Provide the (x, y) coordinate of the cell's center where the given text is located.  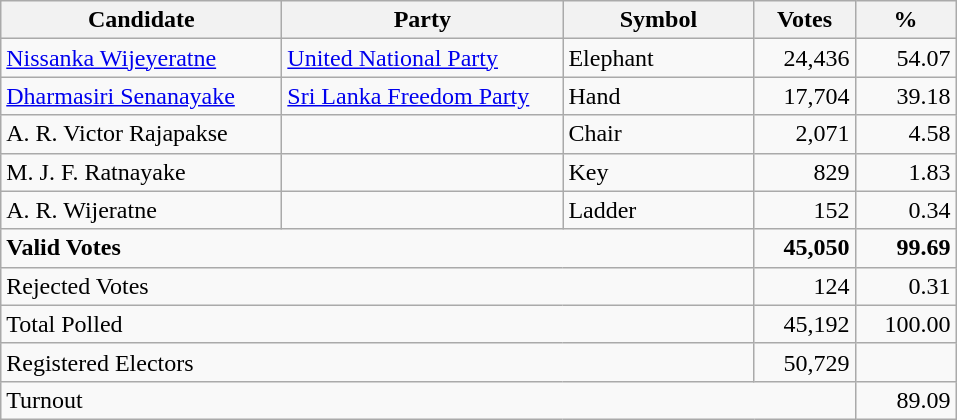
45,192 (804, 324)
17,704 (804, 96)
99.69 (906, 248)
Votes (804, 20)
United National Party (422, 58)
24,436 (804, 58)
A. R. Victor Rajapakse (142, 134)
Sri Lanka Freedom Party (422, 96)
89.09 (906, 400)
50,729 (804, 362)
152 (804, 210)
M. J. F. Ratnayake (142, 172)
124 (804, 286)
39.18 (906, 96)
829 (804, 172)
1.83 (906, 172)
Elephant (658, 58)
Symbol (658, 20)
Total Polled (378, 324)
Turnout (428, 400)
Party (422, 20)
2,071 (804, 134)
4.58 (906, 134)
Candidate (142, 20)
0.34 (906, 210)
54.07 (906, 58)
100.00 (906, 324)
Valid Votes (378, 248)
Chair (658, 134)
45,050 (804, 248)
Ladder (658, 210)
Registered Electors (378, 362)
% (906, 20)
A. R. Wijeratne (142, 210)
Dharmasiri Senanayake (142, 96)
Hand (658, 96)
Nissanka Wijeyeratne (142, 58)
Key (658, 172)
0.31 (906, 286)
Rejected Votes (378, 286)
